Output the [x, y] coordinate of the center of the cell containing the given text.  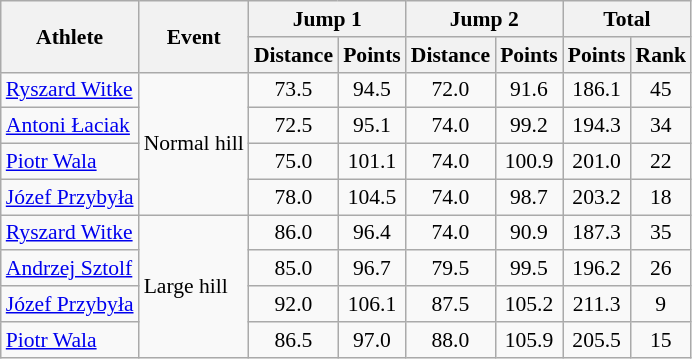
94.5 [372, 90]
205.5 [597, 340]
106.1 [372, 304]
72.0 [450, 90]
101.1 [372, 162]
201.0 [597, 162]
105.9 [529, 340]
78.0 [294, 197]
Large hill [194, 286]
87.5 [450, 304]
95.1 [372, 126]
100.9 [529, 162]
99.2 [529, 126]
186.1 [597, 90]
98.7 [529, 197]
90.9 [529, 233]
9 [660, 304]
73.5 [294, 90]
75.0 [294, 162]
194.3 [597, 126]
99.5 [529, 269]
86.0 [294, 233]
15 [660, 340]
85.0 [294, 269]
86.5 [294, 340]
97.0 [372, 340]
79.5 [450, 269]
96.7 [372, 269]
35 [660, 233]
Total [627, 19]
211.3 [597, 304]
88.0 [450, 340]
91.6 [529, 90]
Normal hill [194, 143]
Event [194, 36]
187.3 [597, 233]
72.5 [294, 126]
Jump 2 [484, 19]
Antoni Łaciak [70, 126]
105.2 [529, 304]
Jump 1 [328, 19]
104.5 [372, 197]
96.4 [372, 233]
45 [660, 90]
Athlete [70, 36]
18 [660, 197]
196.2 [597, 269]
22 [660, 162]
Andrzej Sztolf [70, 269]
203.2 [597, 197]
92.0 [294, 304]
Rank [660, 55]
34 [660, 126]
26 [660, 269]
